Provide the (x, y) coordinate of the cell's center where the given text is located.  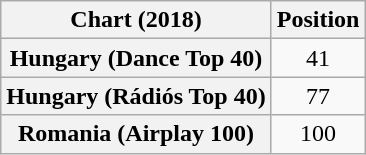
41 (318, 58)
Chart (2018) (136, 20)
77 (318, 96)
Position (318, 20)
100 (318, 134)
Romania (Airplay 100) (136, 134)
Hungary (Rádiós Top 40) (136, 96)
Hungary (Dance Top 40) (136, 58)
